Output the (x, y) coordinate of the center of the cell containing the given text.  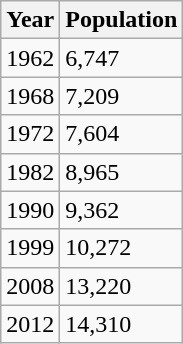
8,965 (122, 172)
1982 (30, 172)
6,747 (122, 58)
14,310 (122, 324)
9,362 (122, 210)
Population (122, 20)
1999 (30, 248)
1972 (30, 134)
1990 (30, 210)
Year (30, 20)
7,604 (122, 134)
10,272 (122, 248)
1968 (30, 96)
13,220 (122, 286)
2008 (30, 286)
7,209 (122, 96)
2012 (30, 324)
1962 (30, 58)
